From the cell containing the given text, extract its center point as [x, y] coordinate. 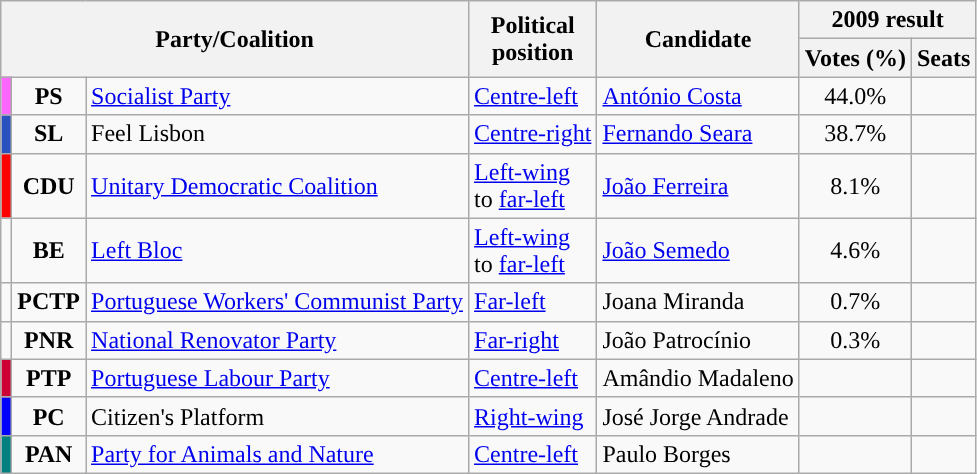
José Jorge Andrade [698, 416]
Portuguese Workers' Communist Party [278, 302]
Fernando Seara [698, 134]
Portuguese Labour Party [278, 378]
0.7% [855, 302]
4.6% [855, 250]
PC [49, 416]
João Patrocínio [698, 340]
Party for Animals and Nature [278, 454]
44.0% [855, 96]
CDU [49, 186]
Politicalposition [533, 39]
João Semedo [698, 250]
PAN [49, 454]
João Ferreira [698, 186]
Socialist Party [278, 96]
SL [49, 134]
PNR [49, 340]
Seats [943, 58]
Far-right [533, 340]
National Renovator Party [278, 340]
0.3% [855, 340]
Left Bloc [278, 250]
Amândio Madaleno [698, 378]
Feel Lisbon [278, 134]
PCTP [49, 302]
Centre-right [533, 134]
Paulo Borges [698, 454]
António Costa [698, 96]
Party/Coalition [235, 39]
38.7% [855, 134]
8.1% [855, 186]
Unitary Democratic Coalition [278, 186]
PS [49, 96]
Far-left [533, 302]
Citizen's Platform [278, 416]
PTP [49, 378]
BE [49, 250]
Candidate [698, 39]
Right-wing [533, 416]
Joana Miranda [698, 302]
2009 result [888, 20]
Votes (%) [855, 58]
